Return [x, y] of the center of cell containing provided text 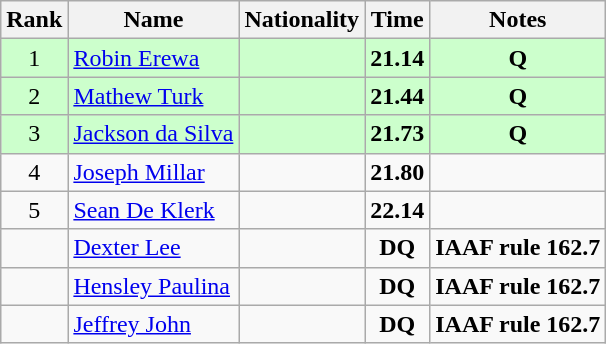
Time [398, 20]
Notes [518, 20]
Hensley Paulina [154, 286]
Name [154, 20]
Dexter Lee [154, 248]
21.80 [398, 172]
2 [34, 96]
4 [34, 172]
21.73 [398, 134]
Jeffrey John [154, 324]
1 [34, 58]
Mathew Turk [154, 96]
Nationality [302, 20]
21.14 [398, 58]
Jackson da Silva [154, 134]
3 [34, 134]
22.14 [398, 210]
5 [34, 210]
21.44 [398, 96]
Robin Erewa [154, 58]
Sean De Klerk [154, 210]
Rank [34, 20]
Joseph Millar [154, 172]
